Find where the given text appears and provide that cell's center as (X, Y) coordinate. 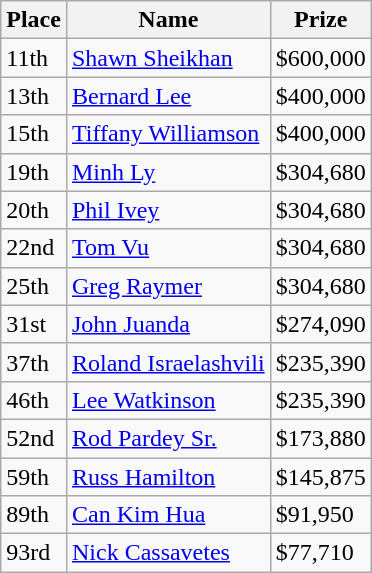
11th (34, 58)
Lee Watkinson (168, 400)
$600,000 (320, 58)
Prize (320, 20)
$77,710 (320, 553)
Phil Ivey (168, 210)
Rod Pardey Sr. (168, 438)
Roland Israelashvili (168, 362)
Greg Raymer (168, 286)
31st (34, 324)
Minh Ly (168, 172)
Place (34, 20)
Name (168, 20)
Shawn Sheikhan (168, 58)
93rd (34, 553)
$173,880 (320, 438)
Bernard Lee (168, 96)
25th (34, 286)
15th (34, 134)
13th (34, 96)
$274,090 (320, 324)
22nd (34, 248)
Tiffany Williamson (168, 134)
20th (34, 210)
19th (34, 172)
$91,950 (320, 515)
89th (34, 515)
Nick Cassavetes (168, 553)
52nd (34, 438)
Russ Hamilton (168, 477)
37th (34, 362)
Tom Vu (168, 248)
46th (34, 400)
59th (34, 477)
Can Kim Hua (168, 515)
John Juanda (168, 324)
$145,875 (320, 477)
